Search for the cell housing the specified text and yield its [X, Y] center coordinate. 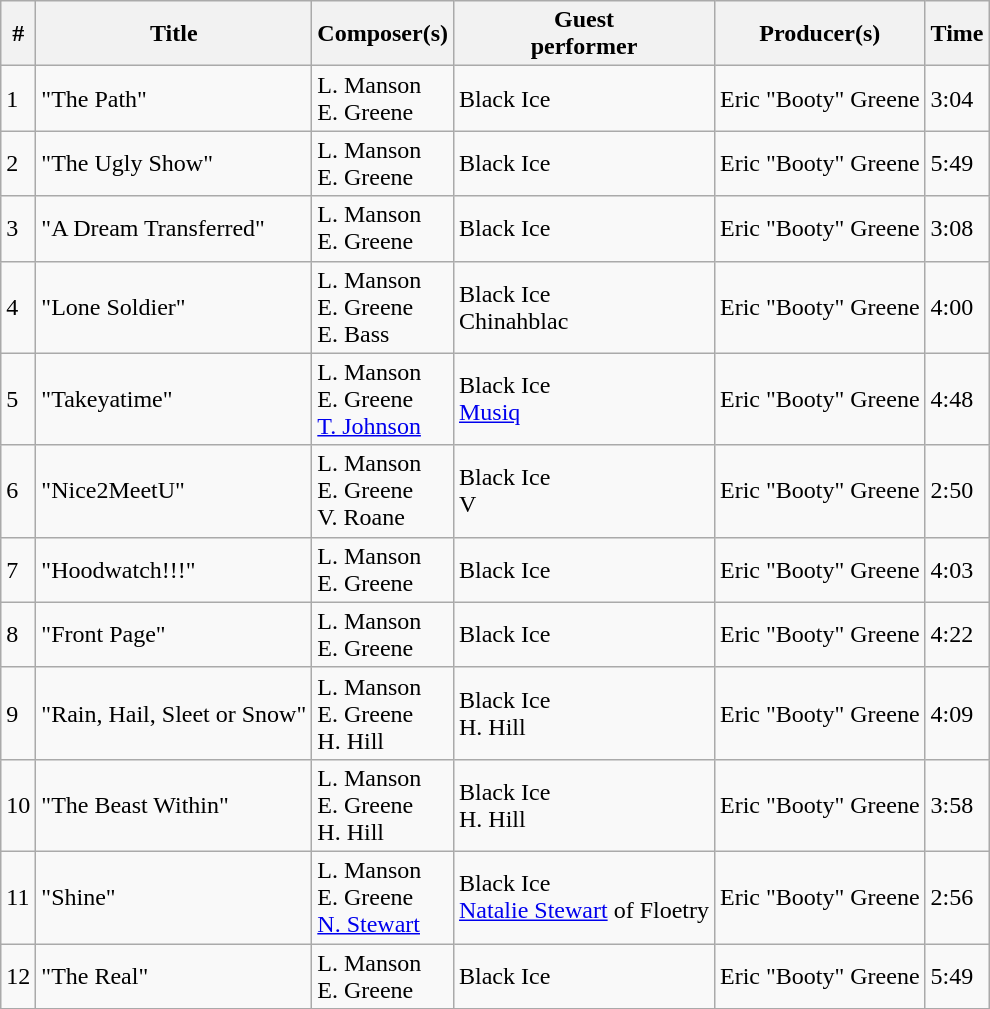
Composer(s) [383, 34]
4:03 [957, 570]
Time [957, 34]
1 [18, 98]
2:56 [957, 897]
"Nice2MeetU" [174, 491]
2:50 [957, 491]
"The Path" [174, 98]
4 [18, 307]
10 [18, 805]
11 [18, 897]
"The Ugly Show" [174, 164]
Black IceChinahblac [584, 307]
12 [18, 976]
4:22 [957, 634]
"Front Page" [174, 634]
4:09 [957, 713]
"The Beast Within" [174, 805]
Black IceMusiq [584, 399]
9 [18, 713]
Producer(s) [820, 34]
Title [174, 34]
L. MansonE. GreeneN. Stewart [383, 897]
Guestperformer [584, 34]
L. MansonE. GreeneT. Johnson [383, 399]
"The Real" [174, 976]
"Rain, Hail, Sleet or Snow" [174, 713]
Black IceV [584, 491]
5 [18, 399]
3:04 [957, 98]
"A Dream Transferred" [174, 228]
"Takeyatime" [174, 399]
4:48 [957, 399]
# [18, 34]
4:00 [957, 307]
3 [18, 228]
7 [18, 570]
L. MansonE. GreeneV. Roane [383, 491]
6 [18, 491]
3:08 [957, 228]
L. MansonE. GreeneE. Bass [383, 307]
8 [18, 634]
"Shine" [174, 897]
"Hoodwatch!!!" [174, 570]
2 [18, 164]
3:58 [957, 805]
Black IceNatalie Stewart of Floetry [584, 897]
"Lone Soldier" [174, 307]
